Pinpoint the cell where the given text exists, returning its [x, y] midpoint coordinate. 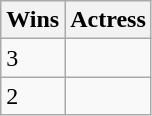
3 [33, 58]
2 [33, 96]
Wins [33, 20]
Actress [108, 20]
